Scan for the cell matching the given text and deliver its [x, y] coordinate at center. 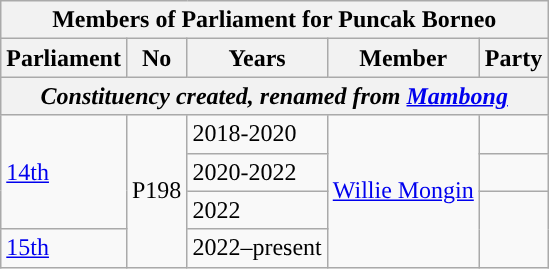
P198 [156, 191]
Members of Parliament for Puncak Borneo [274, 20]
Member [403, 58]
Party [513, 58]
15th [64, 248]
2022–present [257, 248]
2020-2022 [257, 172]
2022 [257, 210]
14th [64, 172]
Years [257, 58]
Parliament [64, 58]
Willie Mongin [403, 191]
Constituency created, renamed from Mambong [274, 96]
2018-2020 [257, 134]
No [156, 58]
